Detect which cell encompasses the target text, then output its (x, y) center coordinate. 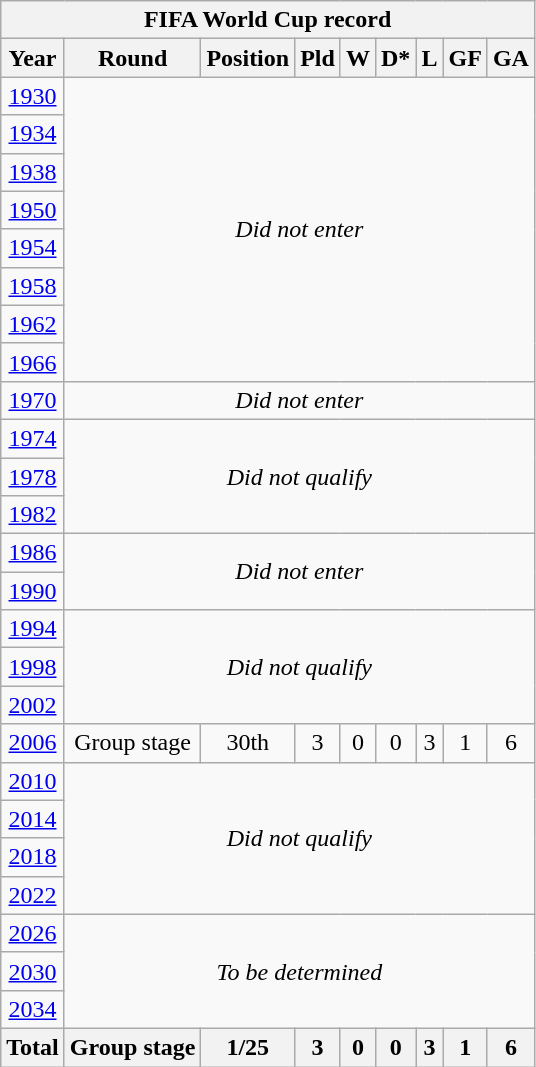
2018 (33, 857)
Year (33, 58)
W (358, 58)
2034 (33, 1009)
Pld (318, 58)
1938 (33, 172)
L (430, 58)
FIFA World Cup record (268, 20)
1954 (33, 248)
1/25 (248, 1047)
1966 (33, 362)
1990 (33, 591)
1970 (33, 400)
1978 (33, 477)
2010 (33, 781)
Total (33, 1047)
1934 (33, 134)
1950 (33, 210)
D* (395, 58)
1994 (33, 629)
1974 (33, 438)
1962 (33, 324)
2022 (33, 895)
2002 (33, 705)
2026 (33, 933)
2030 (33, 971)
1986 (33, 553)
2014 (33, 819)
To be determined (299, 971)
Round (132, 58)
2006 (33, 743)
1982 (33, 515)
GA (510, 58)
GF (465, 58)
1930 (33, 96)
30th (248, 743)
Position (248, 58)
1998 (33, 667)
1958 (33, 286)
